Output the [X, Y] coordinate of the center of the cell containing the given text.  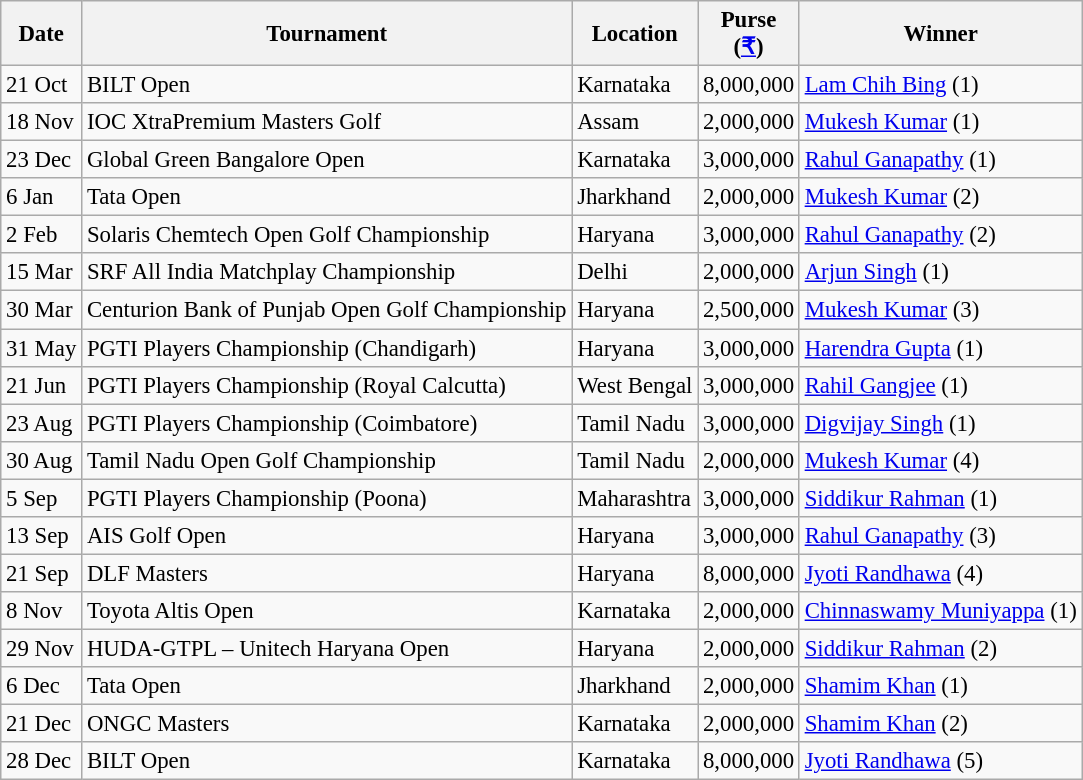
Rahul Ganapathy (1) [940, 160]
ONGC Masters [327, 724]
Mukesh Kumar (4) [940, 460]
31 May [42, 348]
23 Aug [42, 423]
HUDA-GTPL – Unitech Haryana Open [327, 648]
29 Nov [42, 648]
13 Sep [42, 536]
IOC XtraPremium Masters Golf [327, 122]
Lam Chih Bing (1) [940, 85]
DLF Masters [327, 573]
Siddikur Rahman (2) [940, 648]
AIS Golf Open [327, 536]
Toyota Altis Open [327, 611]
21 Jun [42, 385]
Purse(₹) [749, 34]
Mukesh Kumar (2) [940, 197]
28 Dec [42, 761]
30 Aug [42, 460]
PGTI Players Championship (Royal Calcutta) [327, 385]
Global Green Bangalore Open [327, 160]
Maharashtra [635, 498]
8 Nov [42, 611]
Shamim Khan (2) [940, 724]
PGTI Players Championship (Chandigarh) [327, 348]
5 Sep [42, 498]
2,500,000 [749, 310]
PGTI Players Championship (Coimbatore) [327, 423]
Rahul Ganapathy (2) [940, 235]
Mukesh Kumar (3) [940, 310]
SRF All India Matchplay Championship [327, 273]
6 Jan [42, 197]
Siddikur Rahman (1) [940, 498]
Delhi [635, 273]
Centurion Bank of Punjab Open Golf Championship [327, 310]
Solaris Chemtech Open Golf Championship [327, 235]
21 Dec [42, 724]
Shamim Khan (1) [940, 686]
6 Dec [42, 686]
Harendra Gupta (1) [940, 348]
Winner [940, 34]
Location [635, 34]
Arjun Singh (1) [940, 273]
2 Feb [42, 235]
30 Mar [42, 310]
Jyoti Randhawa (5) [940, 761]
21 Oct [42, 85]
PGTI Players Championship (Poona) [327, 498]
23 Dec [42, 160]
Tournament [327, 34]
15 Mar [42, 273]
Mukesh Kumar (1) [940, 122]
Digvijay Singh (1) [940, 423]
Assam [635, 122]
Rahul Ganapathy (3) [940, 536]
Rahil Gangjee (1) [940, 385]
West Bengal [635, 385]
Tamil Nadu Open Golf Championship [327, 460]
21 Sep [42, 573]
Jyoti Randhawa (4) [940, 573]
Date [42, 34]
18 Nov [42, 122]
Chinnaswamy Muniyappa (1) [940, 611]
